Search for the cell housing the specified text and yield its [X, Y] center coordinate. 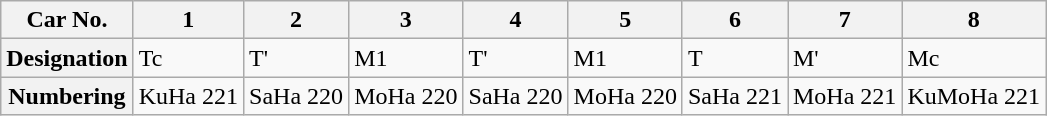
T [734, 58]
2 [296, 20]
8 [974, 20]
Numbering [67, 96]
5 [625, 20]
Car No. [67, 20]
SaHa 221 [734, 96]
4 [516, 20]
Designation [67, 58]
7 [845, 20]
3 [406, 20]
Tc [188, 58]
Mc [974, 58]
1 [188, 20]
M' [845, 58]
KuHa 221 [188, 96]
MoHa 221 [845, 96]
6 [734, 20]
KuMoHa 221 [974, 96]
